Locate the cell with the specified text and output its (x, y) center coordinate. 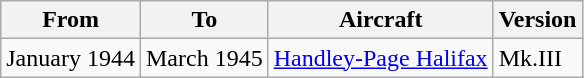
January 1944 (71, 58)
Mk.III (538, 58)
To (204, 20)
Handley-Page Halifax (380, 58)
March 1945 (204, 58)
Version (538, 20)
Aircraft (380, 20)
From (71, 20)
